Determine the (X, Y) coordinate at the center of the cell enclosing the given text.  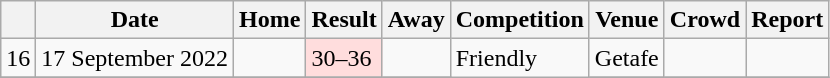
Report (788, 20)
Away (416, 20)
Venue (626, 20)
Friendly (520, 58)
Home (270, 20)
Competition (520, 20)
Crowd (704, 20)
Getafe (626, 58)
16 (18, 58)
Result (344, 20)
17 September 2022 (135, 58)
Date (135, 20)
30–36 (344, 58)
